For the text-containing cell, return its midpoint in (x, y) coordinate format. 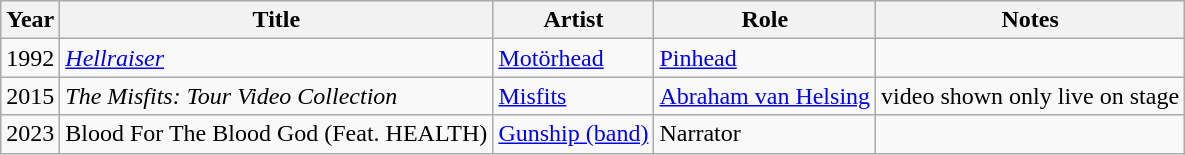
Misfits (574, 96)
1992 (30, 58)
Blood For The Blood God (Feat. HEALTH) (276, 134)
Notes (1030, 20)
Artist (574, 20)
video shown only live on stage (1030, 96)
2015 (30, 96)
Title (276, 20)
Role (765, 20)
Hellraiser (276, 58)
Gunship (band) (574, 134)
Narrator (765, 134)
The Misfits: Tour Video Collection (276, 96)
2023 (30, 134)
Pinhead (765, 58)
Motörhead (574, 58)
Year (30, 20)
Abraham van Helsing (765, 96)
